For the text-containing cell, return its midpoint in [X, Y] coordinate format. 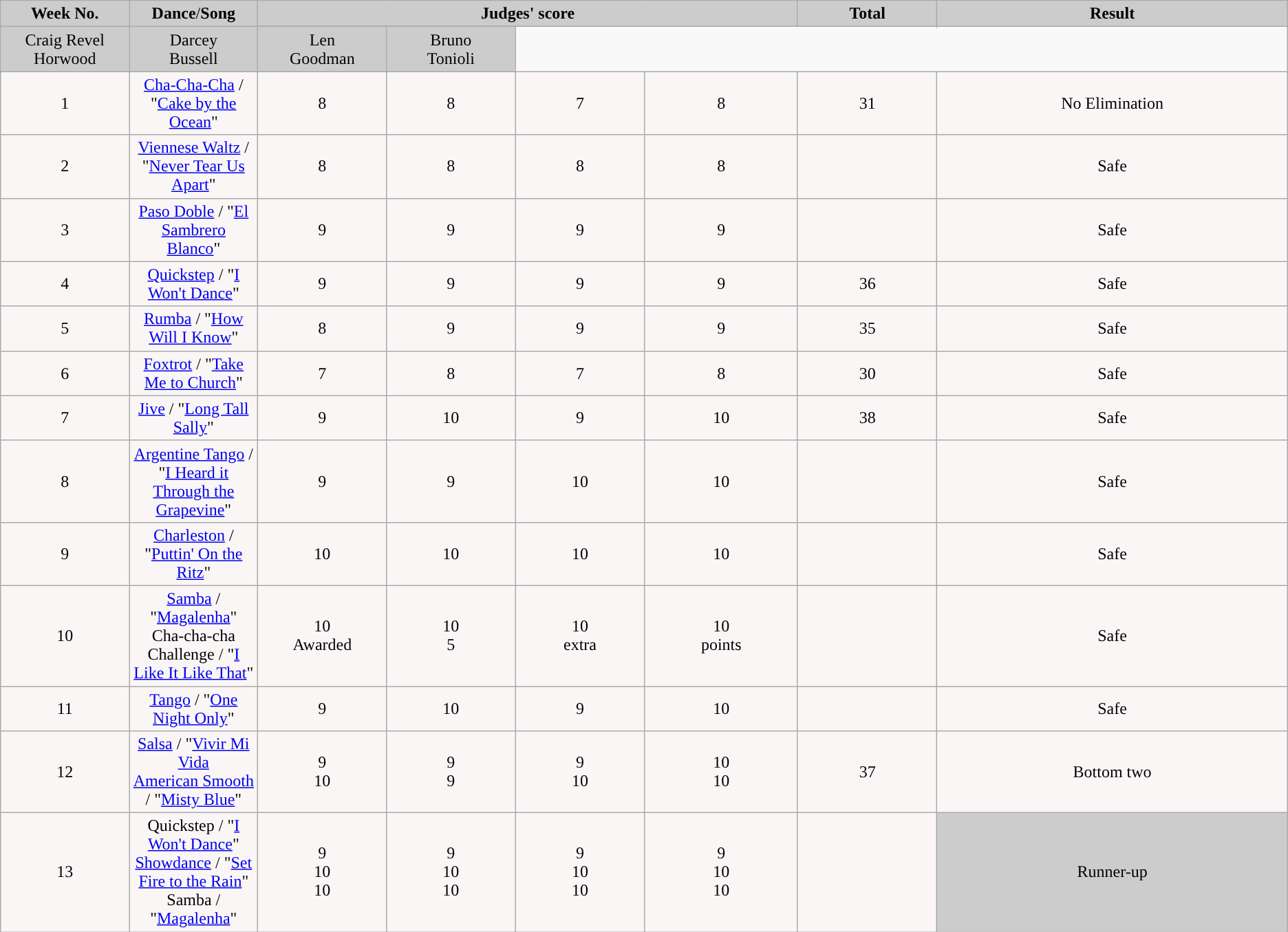
2 [65, 166]
10extra [580, 636]
Samba / "Magalenha"Cha-cha-cha Challenge / "I Like It Like That" [194, 636]
DarceyBussell [194, 50]
12 [65, 772]
37 [867, 772]
4 [65, 283]
5 [65, 329]
Dance/Song [194, 14]
Result [1112, 14]
Runner-up [1112, 872]
Paso Doble / "El Sambrero Blanco" [194, 230]
Rumba / "How Will I Know" [194, 329]
3 [65, 230]
10points [721, 636]
10Awarded [322, 636]
LenGoodman [322, 50]
38 [867, 418]
Cha-Cha-Cha / "Cake by the Ocean" [194, 103]
Craig RevelHorwood [65, 50]
Viennese Waltz / "Never Tear Us Apart" [194, 166]
105 [451, 636]
Charleston / "Puttin' On the Ritz" [194, 554]
Judges' score [528, 14]
Jive / "Long Tall Sally" [194, 418]
Week No. [65, 14]
1010 [721, 772]
11 [65, 708]
Tango / "One Night Only" [194, 708]
Salsa / "Vivir Mi Vida American Smooth / "Misty Blue" [194, 772]
Argentine Tango / "I Heard it Through the Grapevine" [194, 481]
No Elimination [1112, 103]
6 [65, 373]
35 [867, 329]
Quickstep / "I Won't Dance" Showdance / "Set Fire to the Rain" Samba / "Magalenha" [194, 872]
30 [867, 373]
BrunoTonioli [451, 50]
Bottom two [1112, 772]
1 [65, 103]
36 [867, 283]
Total [867, 14]
Quickstep / "I Won't Dance" [194, 283]
31 [867, 103]
Foxtrot / "Take Me to Church" [194, 373]
13 [65, 872]
99 [451, 772]
